Scan for the cell matching the given text and deliver its [x, y] coordinate at center. 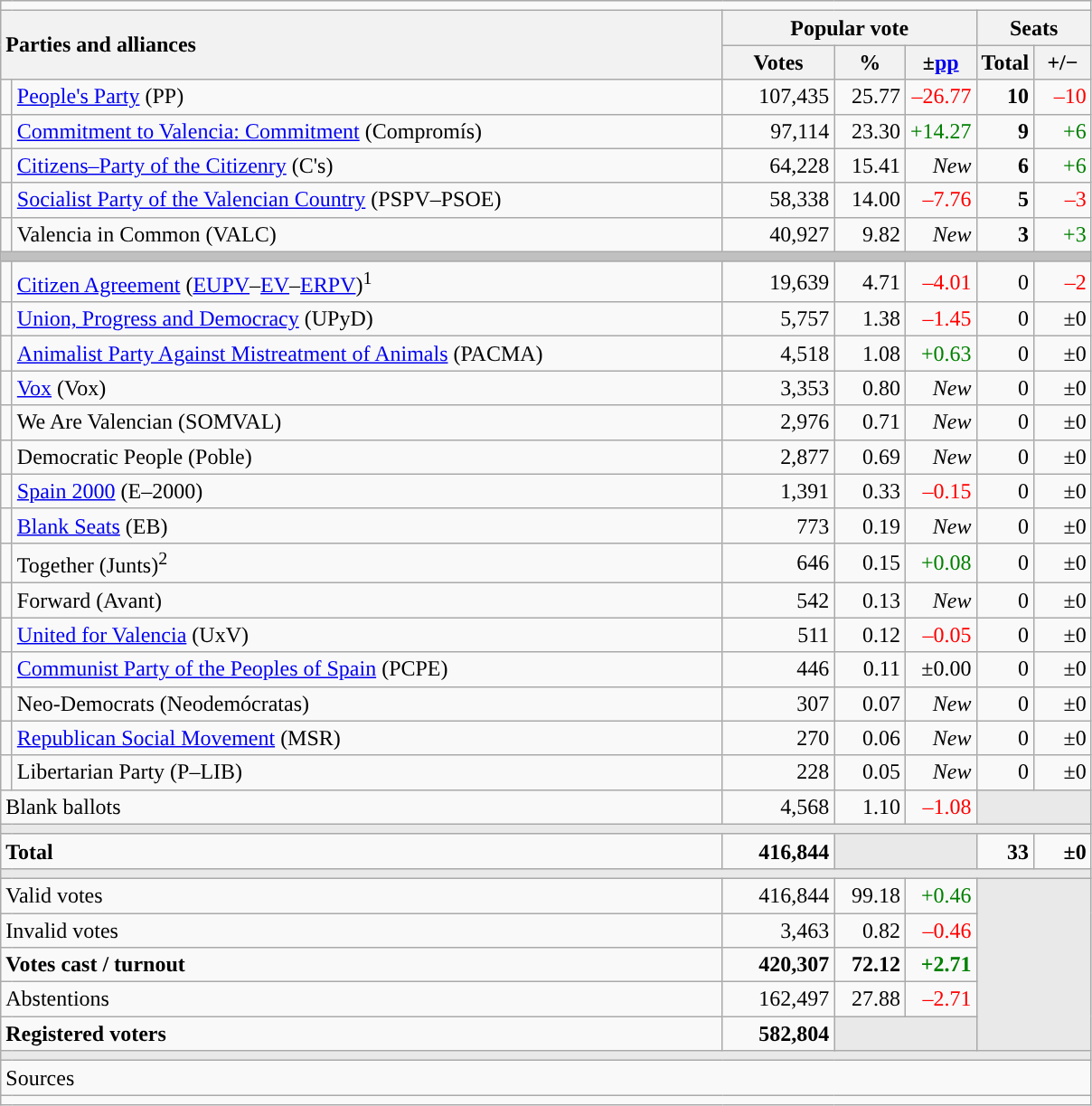
0.12 [870, 635]
+2.71 [940, 965]
3,353 [778, 388]
People's Party (PP) [367, 97]
–0.05 [940, 635]
Republican Social Movement (MSR) [367, 738]
Libertarian Party (P–LIB) [367, 772]
±0.00 [940, 669]
–7.76 [940, 200]
Popular vote [850, 28]
–26.77 [940, 97]
Votes [778, 62]
United for Valencia (UxV) [367, 635]
420,307 [778, 965]
0.05 [870, 772]
+0.46 [940, 895]
19,639 [778, 282]
Forward (Avant) [367, 600]
+0.08 [940, 562]
162,497 [778, 999]
Vox (Vox) [367, 388]
646 [778, 562]
542 [778, 600]
5,757 [778, 319]
+/− [1063, 62]
Commitment to Valencia: Commitment (Compromís) [367, 131]
Spain 2000 (E–2000) [367, 491]
582,804 [778, 1034]
107,435 [778, 97]
27.88 [870, 999]
307 [778, 704]
0.19 [870, 525]
Blank ballots [362, 807]
We Are Valencian (SOMVAL) [367, 422]
Invalid votes [362, 931]
4,518 [778, 354]
446 [778, 669]
±pp [940, 62]
23.30 [870, 131]
+0.63 [940, 354]
Citizen Agreement (EUPV–EV–ERPV)1 [367, 282]
2,976 [778, 422]
–10 [1063, 97]
6 [1005, 165]
+3 [1063, 234]
1.08 [870, 354]
511 [778, 635]
Communist Party of the Peoples of Spain (PCPE) [367, 669]
Parties and alliances [362, 45]
3,463 [778, 931]
Socialist Party of the Valencian Country (PSPV–PSOE) [367, 200]
9.82 [870, 234]
0.82 [870, 931]
4,568 [778, 807]
58,338 [778, 200]
97,114 [778, 131]
40,927 [778, 234]
Citizens–Party of the Citizenry (C's) [367, 165]
Seats [1034, 28]
0.69 [870, 457]
–2 [1063, 282]
0.13 [870, 600]
–4.01 [940, 282]
773 [778, 525]
4.71 [870, 282]
0.15 [870, 562]
Union, Progress and Democracy (UPyD) [367, 319]
33 [1005, 851]
Valid votes [362, 895]
Abstentions [362, 999]
–0.15 [940, 491]
0.11 [870, 669]
0.71 [870, 422]
+14.27 [940, 131]
5 [1005, 200]
Democratic People (Poble) [367, 457]
Neo-Democrats (Neodemócratas) [367, 704]
10 [1005, 97]
1.10 [870, 807]
14.00 [870, 200]
Blank Seats (EB) [367, 525]
1,391 [778, 491]
2,877 [778, 457]
–0.46 [940, 931]
0.33 [870, 491]
Together (Junts)2 [367, 562]
99.18 [870, 895]
64,228 [778, 165]
Sources [546, 1078]
228 [778, 772]
–1.08 [940, 807]
–2.71 [940, 999]
–3 [1063, 200]
25.77 [870, 97]
1.38 [870, 319]
–1.45 [940, 319]
0.80 [870, 388]
15.41 [870, 165]
% [870, 62]
Animalist Party Against Mistreatment of Animals (PACMA) [367, 354]
Votes cast / turnout [362, 965]
0.07 [870, 704]
270 [778, 738]
3 [1005, 234]
Registered voters [362, 1034]
9 [1005, 131]
72.12 [870, 965]
0.06 [870, 738]
Valencia in Common (VALC) [367, 234]
